From the cell containing the given text, extract its center point as (X, Y) coordinate. 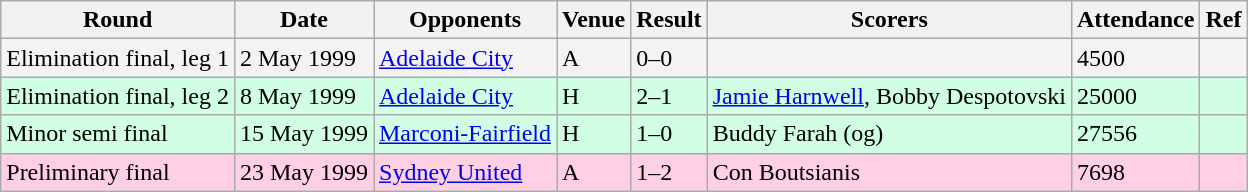
Con Boutsianis (889, 172)
Minor semi final (118, 134)
8 May 1999 (304, 96)
Elimination final, leg 2 (118, 96)
Attendance (1135, 20)
Scorers (889, 20)
4500 (1135, 58)
7698 (1135, 172)
2–1 (669, 96)
25000 (1135, 96)
Opponents (466, 20)
1–2 (669, 172)
23 May 1999 (304, 172)
Marconi-Fairfield (466, 134)
Sydney United (466, 172)
Ref (1224, 20)
Buddy Farah (og) (889, 134)
Elimination final, leg 1 (118, 58)
27556 (1135, 134)
1–0 (669, 134)
Venue (593, 20)
0–0 (669, 58)
2 May 1999 (304, 58)
Date (304, 20)
Result (669, 20)
15 May 1999 (304, 134)
Round (118, 20)
Jamie Harnwell, Bobby Despotovski (889, 96)
Preliminary final (118, 172)
